Return the [X, Y] coordinate for the center point of the cell that contains the specified text.  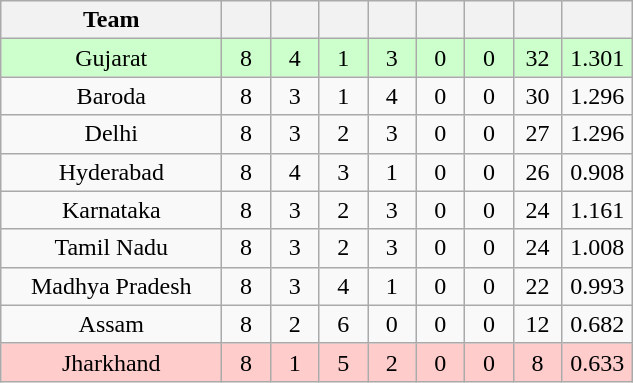
0.993 [598, 286]
12 [538, 324]
26 [538, 172]
Madhya Pradesh [112, 286]
1.008 [598, 248]
Gujarat [112, 58]
Karnataka [112, 210]
Baroda [112, 96]
30 [538, 96]
0.908 [598, 172]
Jharkhand [112, 362]
6 [344, 324]
Assam [112, 324]
Hyderabad [112, 172]
27 [538, 134]
1.161 [598, 210]
Team [112, 20]
1.301 [598, 58]
Delhi [112, 134]
Tamil Nadu [112, 248]
5 [344, 362]
0.633 [598, 362]
0.682 [598, 324]
32 [538, 58]
22 [538, 286]
